Return [X, Y] of the center of cell containing provided text 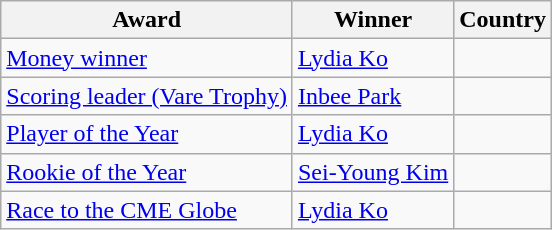
Inbee Park [372, 96]
Award [147, 20]
Country [503, 20]
Money winner [147, 58]
Race to the CME Globe [147, 210]
Player of the Year [147, 134]
Rookie of the Year [147, 172]
Scoring leader (Vare Trophy) [147, 96]
Sei-Young Kim [372, 172]
Winner [372, 20]
